Output the [x, y] coordinate of the center of the cell containing the given text.  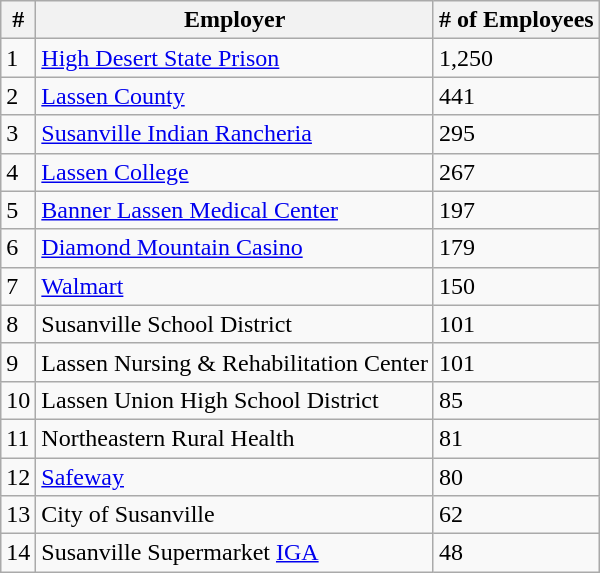
Lassen County [235, 96]
Lassen College [235, 172]
High Desert State Prison [235, 58]
Diamond Mountain Casino [235, 248]
150 [516, 286]
13 [18, 515]
Susanville Indian Rancheria [235, 134]
Banner Lassen Medical Center [235, 210]
295 [516, 134]
1,250 [516, 58]
197 [516, 210]
62 [516, 515]
48 [516, 553]
81 [516, 438]
Employer [235, 20]
6 [18, 248]
4 [18, 172]
1 [18, 58]
14 [18, 553]
# [18, 20]
7 [18, 286]
3 [18, 134]
5 [18, 210]
85 [516, 400]
City of Susanville [235, 515]
9 [18, 362]
441 [516, 96]
Northeastern Rural Health [235, 438]
Walmart [235, 286]
12 [18, 477]
179 [516, 248]
Lassen Nursing & Rehabilitation Center [235, 362]
11 [18, 438]
267 [516, 172]
Susanville Supermarket IGA [235, 553]
# of Employees [516, 20]
80 [516, 477]
Susanville School District [235, 324]
8 [18, 324]
2 [18, 96]
Lassen Union High School District [235, 400]
Safeway [235, 477]
10 [18, 400]
